Return (x, y) of the center of cell containing provided text 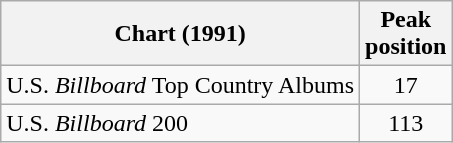
17 (406, 85)
U.S. Billboard 200 (180, 123)
Peakposition (406, 34)
113 (406, 123)
U.S. Billboard Top Country Albums (180, 85)
Chart (1991) (180, 34)
